Determine the (x, y) coordinate at the center of the cell enclosing the given text.  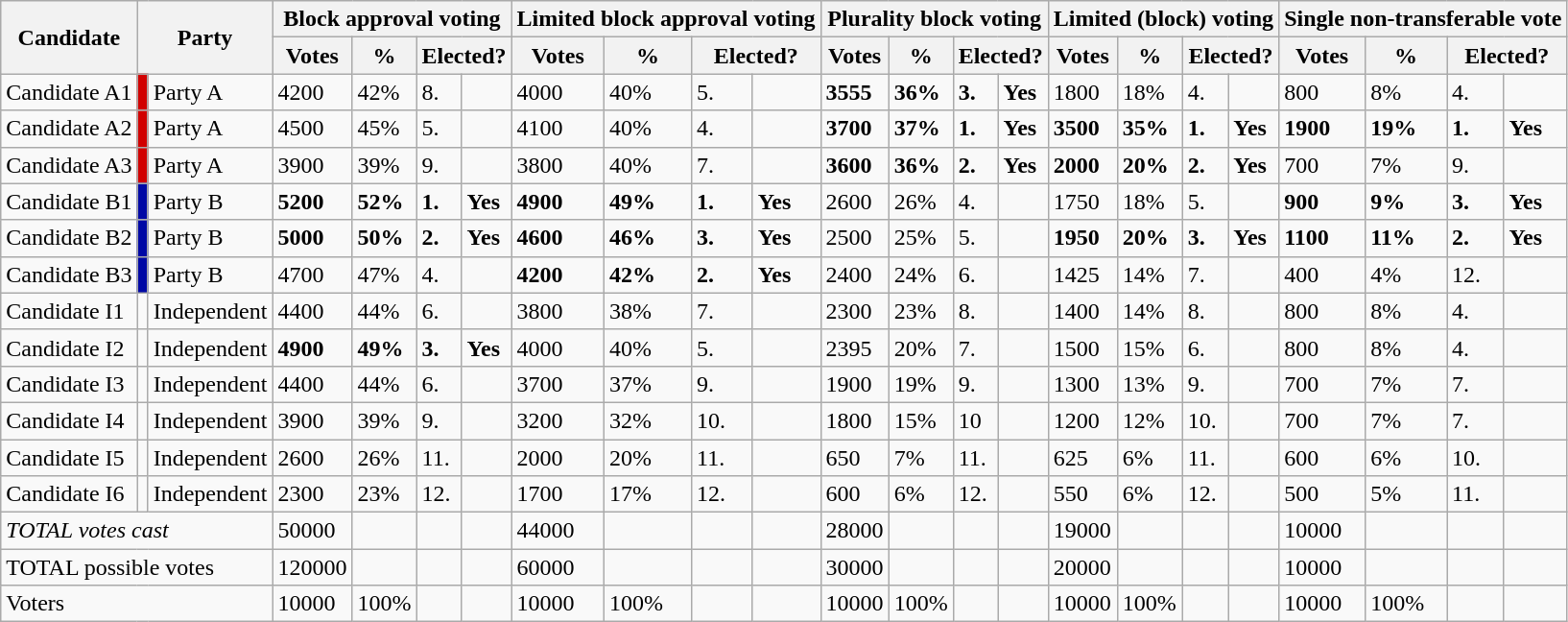
400 (1322, 275)
2500 (854, 238)
52% (384, 202)
Candidate I6 (69, 494)
5200 (313, 202)
2395 (854, 347)
38% (649, 311)
11% (1407, 238)
Candidate I1 (69, 311)
19000 (1082, 531)
Voters (136, 604)
500 (1322, 494)
3200 (558, 420)
17% (649, 494)
Candidate B1 (69, 202)
Candidate I5 (69, 458)
Candidate I4 (69, 420)
50% (384, 238)
5000 (313, 238)
Block approval voting (392, 19)
Candidate A3 (69, 165)
45% (384, 129)
3600 (854, 165)
4100 (558, 129)
28000 (854, 531)
46% (649, 238)
47% (384, 275)
44000 (558, 531)
1750 (1082, 202)
1300 (1082, 384)
10 (975, 420)
Candidate B2 (69, 238)
Single non-transferable vote (1423, 19)
4500 (313, 129)
Limited block approval voting (666, 19)
Candidate (69, 37)
TOTAL votes cast (136, 531)
1700 (558, 494)
1200 (1082, 420)
550 (1082, 494)
12% (1150, 420)
120000 (313, 567)
5% (1407, 494)
Candidate I3 (69, 384)
Candidate B3 (69, 275)
32% (649, 420)
Plurality block voting (935, 19)
Candidate A2 (69, 129)
20000 (1082, 567)
Party (205, 37)
1100 (1322, 238)
TOTAL possible votes (136, 567)
50000 (313, 531)
2400 (854, 275)
Candidate I2 (69, 347)
25% (921, 238)
9% (1407, 202)
625 (1082, 458)
4700 (313, 275)
24% (921, 275)
3555 (854, 92)
650 (854, 458)
1950 (1082, 238)
1500 (1082, 347)
13% (1150, 384)
1400 (1082, 311)
4600 (558, 238)
900 (1322, 202)
3500 (1082, 129)
60000 (558, 567)
4% (1407, 275)
Candidate A1 (69, 92)
30000 (854, 567)
1425 (1082, 275)
Limited (block) voting (1163, 19)
35% (1150, 129)
